For the text-containing cell, return its midpoint in (x, y) coordinate format. 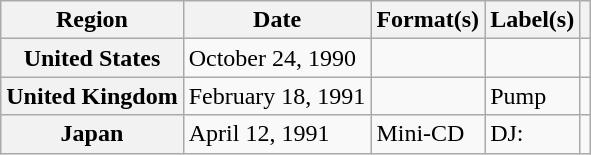
October 24, 1990 (277, 58)
United Kingdom (92, 96)
DJ: (532, 134)
Region (92, 20)
United States (92, 58)
Mini-CD (428, 134)
Date (277, 20)
Japan (92, 134)
April 12, 1991 (277, 134)
Pump (532, 96)
Label(s) (532, 20)
Format(s) (428, 20)
February 18, 1991 (277, 96)
